Capture the cell that displays the provided text and extract its (x, y) central coordinate. 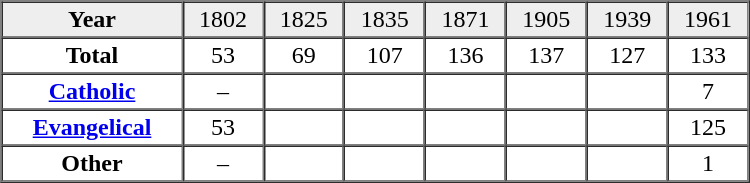
Other (92, 164)
Total (92, 56)
Catholic (92, 92)
137 (546, 56)
1835 (384, 20)
Year (92, 20)
1802 (224, 20)
1961 (708, 20)
1825 (304, 20)
133 (708, 56)
1871 (466, 20)
7 (708, 92)
125 (708, 128)
1905 (546, 20)
1 (708, 164)
69 (304, 56)
1939 (628, 20)
Evangelical (92, 128)
107 (384, 56)
136 (466, 56)
127 (628, 56)
